Return the (X, Y) coordinate for the center point of the cell that contains the specified text.  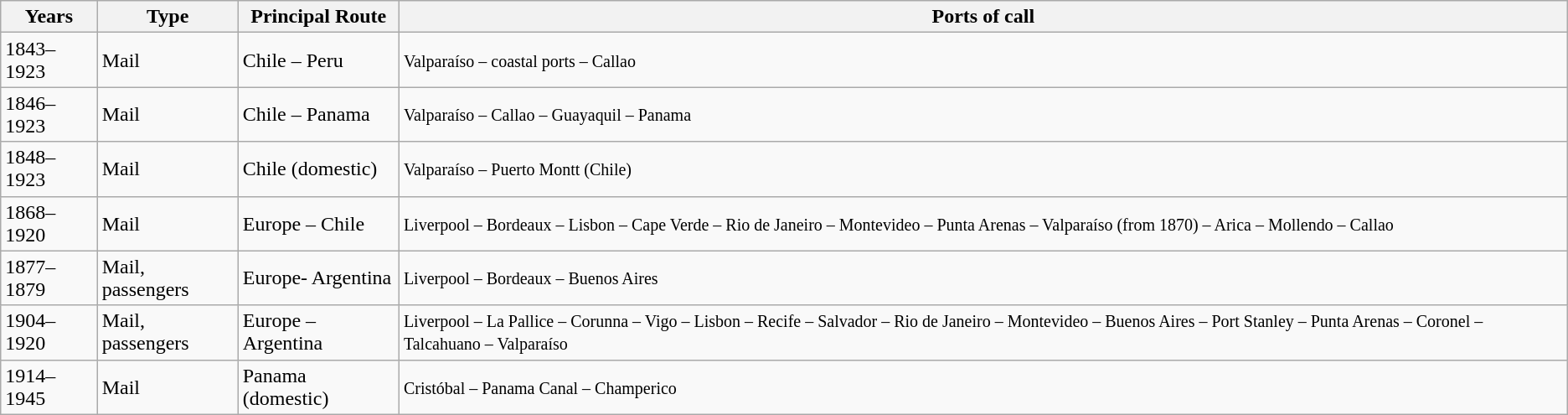
Years (49, 17)
Europe – Argentina (318, 332)
1904–1920 (49, 332)
Europe- Argentina (318, 278)
1868–1920 (49, 223)
Panama (domestic) (318, 387)
1848–1923 (49, 169)
Valparaíso – Callao – Guayaquil – Panama (983, 114)
Valparaíso – coastal ports – Callao (983, 60)
Europe – Chile (318, 223)
1877–1879 (49, 278)
Chile (domestic) (318, 169)
Cristóbal – Panama Canal – Champerico (983, 387)
Chile – Panama (318, 114)
Liverpool – Bordeaux – Lisbon – Cape Verde – Rio de Janeiro – Montevideo – Punta Arenas – Valparaíso (from 1870) – Arica – Mollendo – Callao (983, 223)
1846–1923 (49, 114)
Liverpool – Bordeaux – Buenos Aires (983, 278)
1914–1945 (49, 387)
Ports of call (983, 17)
Principal Route (318, 17)
Valparaíso – Puerto Montt (Chile) (983, 169)
Type (168, 17)
Chile – Peru (318, 60)
1843–1923 (49, 60)
